Output the [X, Y] coordinate of the center of the cell containing the given text.  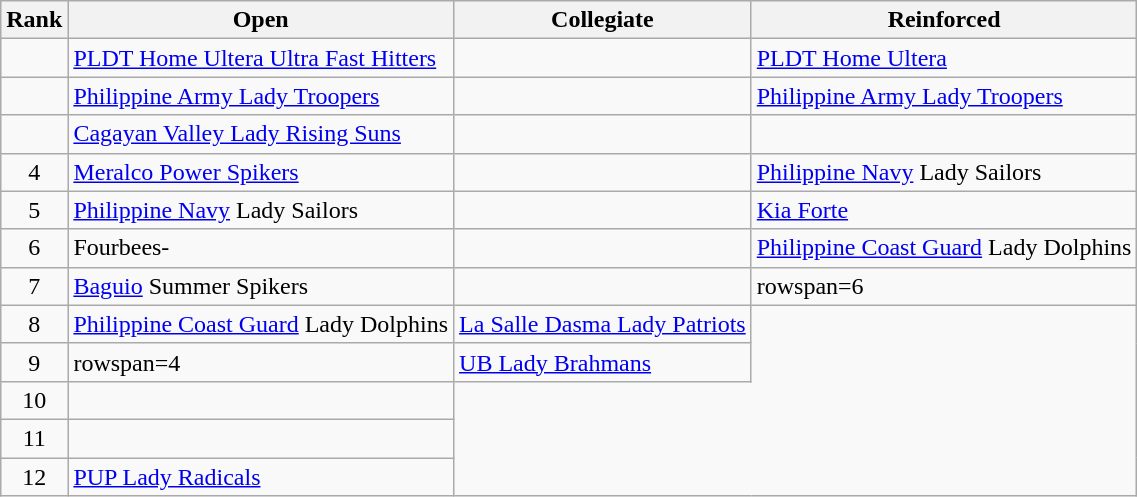
PUP Lady Radicals [261, 477]
5 [34, 210]
12 [34, 477]
Meralco Power Spikers [261, 172]
6 [34, 248]
UB Lady Brahmans [603, 362]
PLDT Home Ultera Ultra Fast Hitters [261, 58]
7 [34, 286]
10 [34, 400]
rowspan=6 [944, 286]
rowspan=4 [261, 362]
Open [261, 20]
Reinforced [944, 20]
Baguio Summer Spikers [261, 286]
11 [34, 438]
4 [34, 172]
Cagayan Valley Lady Rising Suns [261, 134]
PLDT Home Ultera [944, 58]
8 [34, 324]
Fourbees- [261, 248]
Kia Forte [944, 210]
Collegiate [603, 20]
Rank [34, 20]
La Salle Dasma Lady Patriots [603, 324]
9 [34, 362]
